Provide the [X, Y] coordinate of the cell's center where the given text is located.  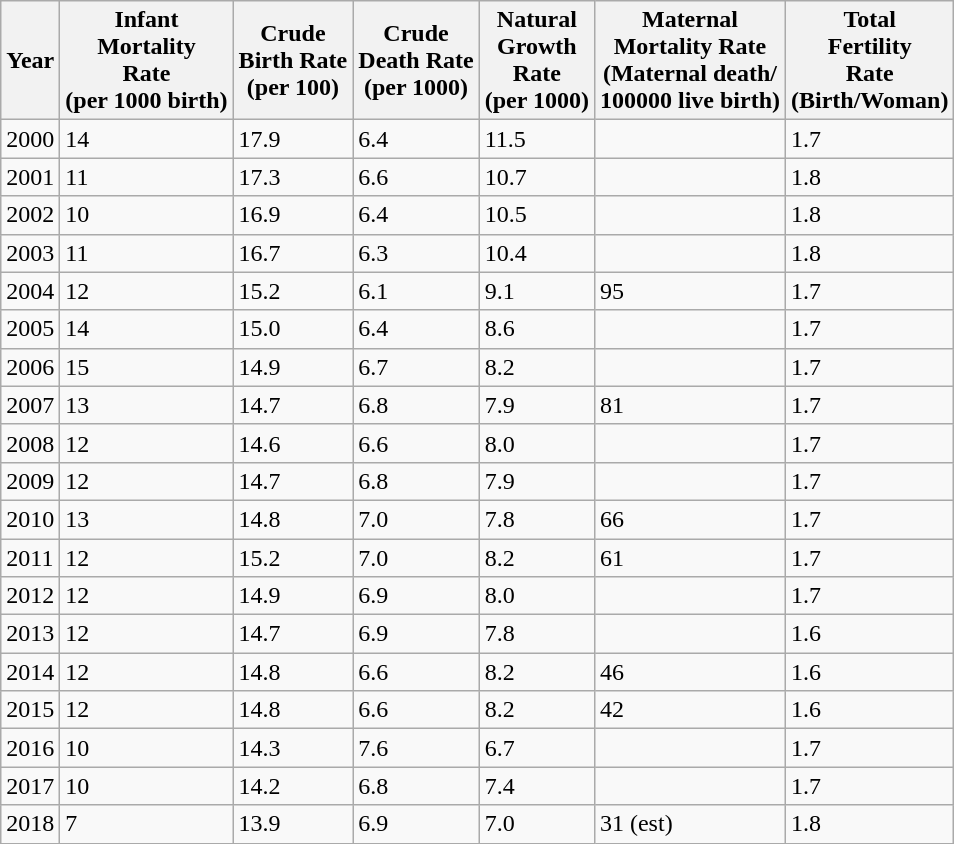
9.1 [536, 291]
7.6 [416, 748]
TotalFertilityRate(Birth/Woman) [870, 60]
MaternalMortality Rate(Maternal death/100000 live birth) [690, 60]
2009 [30, 481]
42 [690, 710]
2015 [30, 710]
NaturalGrowthRate(per 1000) [536, 60]
15.0 [293, 329]
46 [690, 672]
7.4 [536, 786]
66 [690, 519]
17.3 [293, 177]
2000 [30, 139]
14.2 [293, 786]
13.9 [293, 824]
2008 [30, 443]
95 [690, 291]
2014 [30, 672]
2012 [30, 596]
10.4 [536, 253]
15 [146, 367]
2017 [30, 786]
81 [690, 405]
CrudeDeath Rate(per 1000) [416, 60]
2003 [30, 253]
16.9 [293, 215]
14.6 [293, 443]
2016 [30, 748]
2004 [30, 291]
31 (est) [690, 824]
16.7 [293, 253]
2002 [30, 215]
2001 [30, 177]
2010 [30, 519]
14.3 [293, 748]
6.3 [416, 253]
2005 [30, 329]
2011 [30, 557]
7 [146, 824]
InfantMortalityRate(per 1000 birth) [146, 60]
10.7 [536, 177]
2007 [30, 405]
CrudeBirth Rate(per 100) [293, 60]
2006 [30, 367]
10.5 [536, 215]
17.9 [293, 139]
11.5 [536, 139]
61 [690, 557]
Year [30, 60]
2013 [30, 634]
8.6 [536, 329]
2018 [30, 824]
6.1 [416, 291]
